For the text-containing cell, return its midpoint in (x, y) coordinate format. 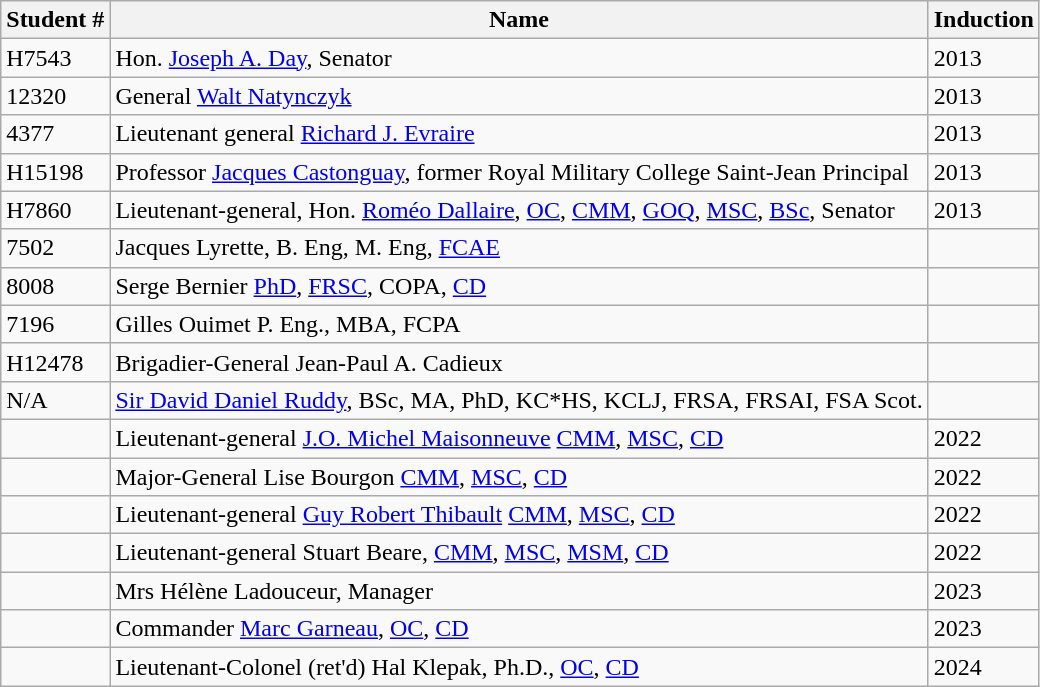
2024 (984, 667)
4377 (56, 134)
H7860 (56, 210)
Lieutenant-general J.O. Michel Maisonneuve CMM, MSC, CD (519, 438)
H15198 (56, 172)
Brigadier-General Jean-Paul A. Cadieux (519, 362)
Major-General Lise Bourgon CMM, MSC, CD (519, 477)
Professor Jacques Castonguay, former Royal Military College Saint-Jean Principal (519, 172)
Name (519, 20)
8008 (56, 286)
Mrs Hélène Ladouceur, Manager (519, 591)
Lieutenant-general Guy Robert Thibault CMM, MSC, CD (519, 515)
Lieutenant general Richard J. Evraire (519, 134)
General Walt Natynczyk (519, 96)
Induction (984, 20)
Lieutenant-Colonel (ret'd) Hal Klepak, Ph.D., OC, CD (519, 667)
Commander Marc Garneau, OC, CD (519, 629)
Serge Bernier PhD, FRSC, COPA, CD (519, 286)
H7543 (56, 58)
Hon. Joseph A. Day, Senator (519, 58)
7502 (56, 248)
Jacques Lyrette, B. Eng, M. Eng, FCAE (519, 248)
Student # (56, 20)
Sir David Daniel Ruddy, BSc, MA, PhD, KC*HS, KCLJ, FRSA, FRSAI, FSA Scot. (519, 400)
Lieutenant-general Stuart Beare, CMM, MSC, MSM, CD (519, 553)
N/A (56, 400)
7196 (56, 324)
Lieutenant-general, Hon. Roméo Dallaire, OC, CMM, GOQ, MSC, BSc, Senator (519, 210)
H12478 (56, 362)
Gilles Ouimet P. Eng., MBA, FCPA (519, 324)
12320 (56, 96)
